From the cell containing the given text, extract its center point as (X, Y) coordinate. 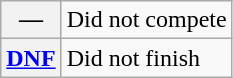
Did not compete (146, 20)
Did not finish (146, 58)
DNF (31, 58)
— (31, 20)
